Search for the cell housing the specified text and yield its [X, Y] center coordinate. 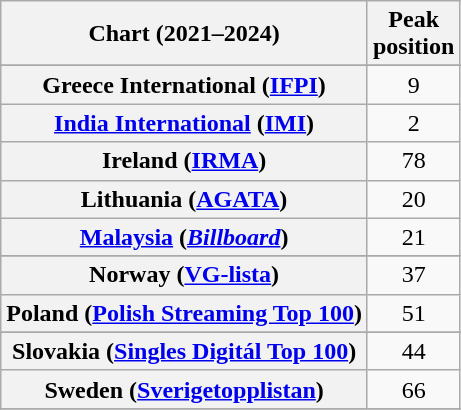
Chart (2021–2024) [184, 34]
India International (IMI) [184, 123]
20 [413, 199]
Peakposition [413, 34]
Malaysia (Billboard) [184, 237]
66 [413, 389]
Ireland (IRMA) [184, 161]
9 [413, 85]
Lithuania (AGATA) [184, 199]
51 [413, 313]
37 [413, 275]
78 [413, 161]
Slovakia (Singles Digitál Top 100) [184, 351]
2 [413, 123]
Norway (VG-lista) [184, 275]
Greece International (IFPI) [184, 85]
21 [413, 237]
44 [413, 351]
Sweden (Sverigetopplistan) [184, 389]
Poland (Polish Streaming Top 100) [184, 313]
